Extract the [x, y] coordinate from the center of the cell holding the provided text.  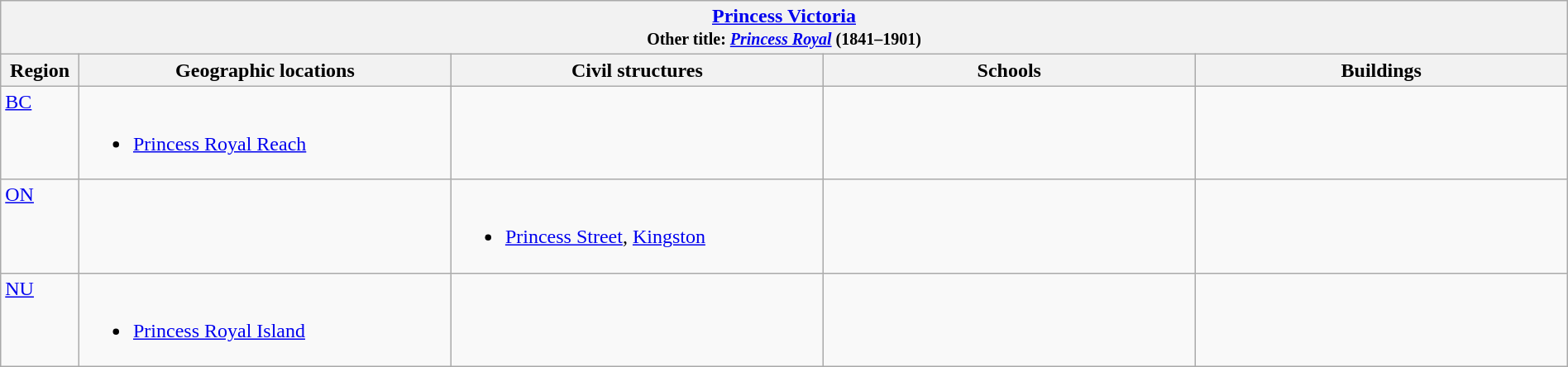
Princess Street, Kingston [637, 226]
NU [40, 319]
Princess Royal Island [265, 319]
Geographic locations [265, 70]
Buildings [1381, 70]
Schools [1009, 70]
ON [40, 226]
Princess VictoriaOther title: Princess Royal (1841–1901) [784, 28]
BC [40, 132]
Princess Royal Reach [265, 132]
Civil structures [637, 70]
Region [40, 70]
